Provide the [X, Y] coordinate of the cell's center where the given text is located.  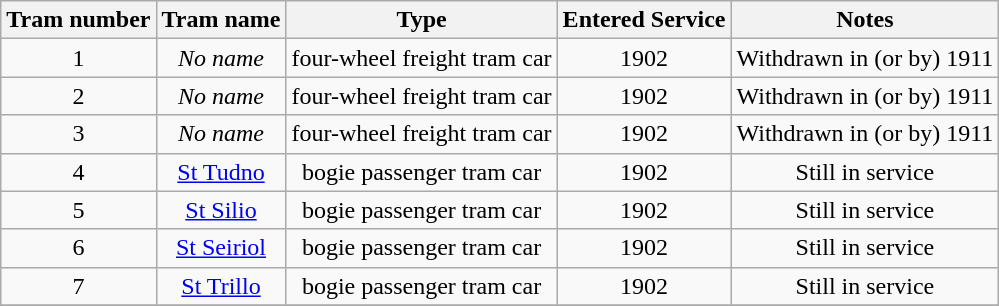
Tram number [78, 20]
St Seiriol [221, 248]
2 [78, 96]
4 [78, 172]
Notes [865, 20]
6 [78, 248]
Tram name [221, 20]
7 [78, 286]
Type [422, 20]
5 [78, 210]
3 [78, 134]
St Silio [221, 210]
1 [78, 58]
St Trillo [221, 286]
Entered Service [644, 20]
St Tudno [221, 172]
